Determine the (X, Y) coordinate at the center of the cell enclosing the given text.  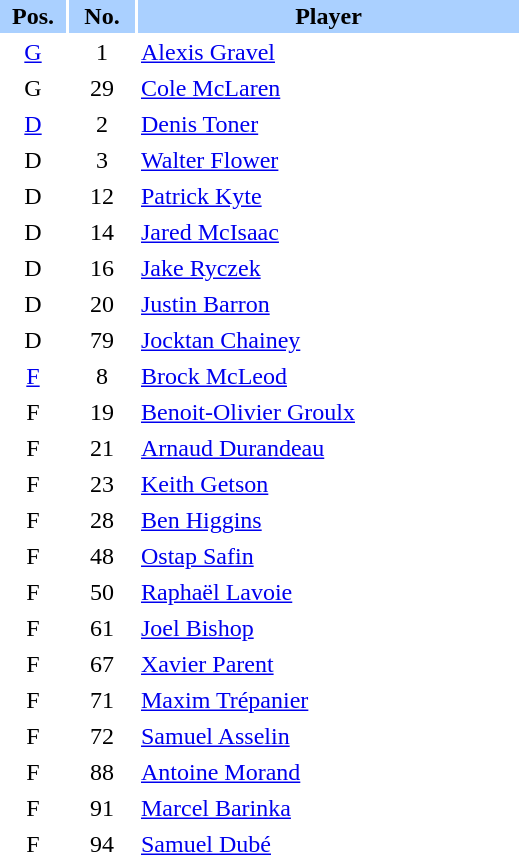
Alexis Gravel (328, 52)
Walter Flower (328, 160)
79 (102, 340)
Jared McIsaac (328, 232)
Antoine Morand (328, 772)
1 (102, 52)
12 (102, 196)
91 (102, 808)
Raphaël Lavoie (328, 592)
Justin Barron (328, 304)
2 (102, 124)
20 (102, 304)
Player (328, 16)
Xavier Parent (328, 664)
19 (102, 412)
23 (102, 484)
Denis Toner (328, 124)
Jake Ryczek (328, 268)
72 (102, 736)
Ostap Safin (328, 556)
28 (102, 520)
No. (102, 16)
Patrick Kyte (328, 196)
14 (102, 232)
Keith Getson (328, 484)
67 (102, 664)
Arnaud Durandeau (328, 448)
88 (102, 772)
16 (102, 268)
Pos. (33, 16)
3 (102, 160)
Jocktan Chainey (328, 340)
Ben Higgins (328, 520)
Brock McLeod (328, 376)
Joel Bishop (328, 628)
Benoit-Olivier Groulx (328, 412)
29 (102, 88)
48 (102, 556)
8 (102, 376)
Maxim Trépanier (328, 700)
Samuel Asselin (328, 736)
71 (102, 700)
Cole McLaren (328, 88)
Marcel Barinka (328, 808)
21 (102, 448)
61 (102, 628)
50 (102, 592)
